Search for the cell housing the specified text and yield its (x, y) center coordinate. 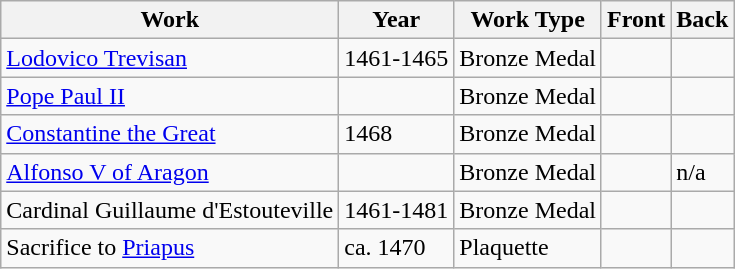
Front (636, 20)
Constantine the Great (170, 134)
1461-1465 (396, 58)
Sacrifice to Priapus (170, 248)
Alfonso V of Aragon (170, 172)
Work (170, 20)
Back (702, 20)
Plaquette (528, 248)
1461-1481 (396, 210)
1468 (396, 134)
Year (396, 20)
Cardinal Guillaume d'Estouteville (170, 210)
Work Type (528, 20)
ca. 1470 (396, 248)
Pope Paul II (170, 96)
n/a (702, 172)
Lodovico Trevisan (170, 58)
